For the text-containing cell, return its midpoint in [x, y] coordinate format. 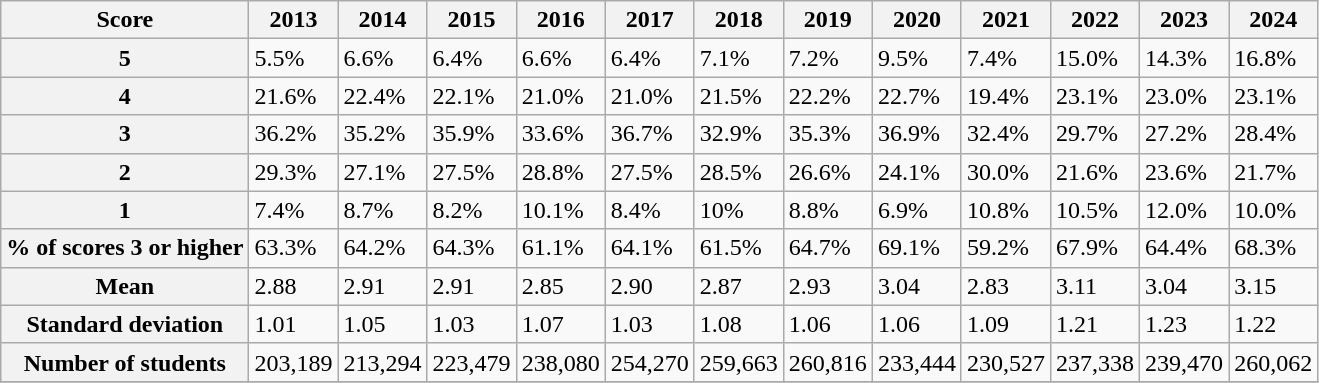
32.4% [1006, 134]
59.2% [1006, 248]
35.9% [472, 134]
36.2% [294, 134]
64.4% [1184, 248]
8.7% [382, 210]
36.7% [650, 134]
67.9% [1094, 248]
2018 [738, 20]
19.4% [1006, 96]
1.21 [1094, 324]
254,270 [650, 362]
203,189 [294, 362]
2020 [916, 20]
12.0% [1184, 210]
2.88 [294, 286]
1.09 [1006, 324]
61.5% [738, 248]
2.93 [828, 286]
35.2% [382, 134]
8.8% [828, 210]
27.1% [382, 172]
Score [125, 20]
1 [125, 210]
26.6% [828, 172]
3.11 [1094, 286]
3.15 [1274, 286]
230,527 [1006, 362]
% of scores 3 or higher [125, 248]
1.23 [1184, 324]
23.6% [1184, 172]
5.5% [294, 58]
14.3% [1184, 58]
21.5% [738, 96]
1.01 [294, 324]
1.07 [560, 324]
2016 [560, 20]
2023 [1184, 20]
2017 [650, 20]
21.7% [1274, 172]
22.1% [472, 96]
Number of students [125, 362]
5 [125, 58]
6.9% [916, 210]
238,080 [560, 362]
2021 [1006, 20]
Standard deviation [125, 324]
2024 [1274, 20]
2013 [294, 20]
32.9% [738, 134]
8.2% [472, 210]
2019 [828, 20]
23.0% [1184, 96]
2.83 [1006, 286]
28.8% [560, 172]
64.2% [382, 248]
3 [125, 134]
2022 [1094, 20]
61.1% [560, 248]
223,479 [472, 362]
68.3% [1274, 248]
10.8% [1006, 210]
22.4% [382, 96]
2 [125, 172]
64.1% [650, 248]
29.3% [294, 172]
239,470 [1184, 362]
22.2% [828, 96]
15.0% [1094, 58]
16.8% [1274, 58]
7.1% [738, 58]
237,338 [1094, 362]
64.3% [472, 248]
8.4% [650, 210]
9.5% [916, 58]
29.7% [1094, 134]
10.1% [560, 210]
1.08 [738, 324]
4 [125, 96]
260,816 [828, 362]
260,062 [1274, 362]
1.22 [1274, 324]
233,444 [916, 362]
27.2% [1184, 134]
35.3% [828, 134]
7.2% [828, 58]
28.4% [1274, 134]
33.6% [560, 134]
10% [738, 210]
63.3% [294, 248]
10.5% [1094, 210]
24.1% [916, 172]
10.0% [1274, 210]
213,294 [382, 362]
Mean [125, 286]
2014 [382, 20]
2.87 [738, 286]
2015 [472, 20]
22.7% [916, 96]
36.9% [916, 134]
30.0% [1006, 172]
69.1% [916, 248]
64.7% [828, 248]
1.05 [382, 324]
2.90 [650, 286]
28.5% [738, 172]
259,663 [738, 362]
2.85 [560, 286]
